Search for the cell housing the specified text and yield its [X, Y] center coordinate. 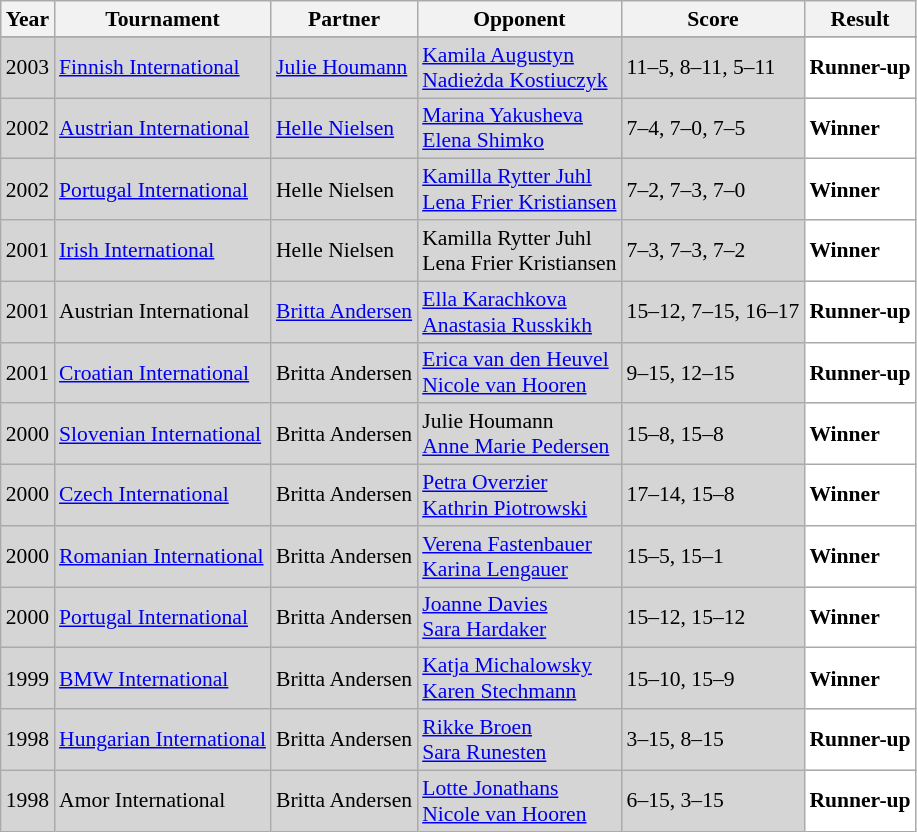
Year [28, 19]
Result [860, 19]
Partner [344, 19]
Erica van den Heuvel Nicole van Hooren [519, 372]
Opponent [519, 19]
Lotte Jonathans Nicole van Hooren [519, 800]
Czech International [162, 496]
11–5, 8–11, 5–11 [714, 68]
Croatian International [162, 372]
2003 [28, 68]
9–15, 12–15 [714, 372]
3–15, 8–15 [714, 740]
Katja Michalowsky Karen Stechmann [519, 678]
15–10, 15–9 [714, 678]
Joanne Davies Sara Hardaker [519, 618]
7–2, 7–3, 7–0 [714, 190]
1999 [28, 678]
Amor International [162, 800]
Slovenian International [162, 434]
6–15, 3–15 [714, 800]
Petra Overzier Kathrin Piotrowski [519, 496]
Tournament [162, 19]
Irish International [162, 250]
Hungarian International [162, 740]
15–5, 15–1 [714, 556]
Verena Fastenbauer Karina Lengauer [519, 556]
Finnish International [162, 68]
15–12, 15–12 [714, 618]
7–3, 7–3, 7–2 [714, 250]
Julie Houmann Anne Marie Pedersen [519, 434]
17–14, 15–8 [714, 496]
Rikke Broen Sara Runesten [519, 740]
15–12, 7–15, 16–17 [714, 312]
Ella Karachkova Anastasia Russkikh [519, 312]
Kamila Augustyn Nadieżda Kostiuczyk [519, 68]
BMW International [162, 678]
15–8, 15–8 [714, 434]
Julie Houmann [344, 68]
Marina Yakusheva Elena Shimko [519, 128]
7–4, 7–0, 7–5 [714, 128]
Romanian International [162, 556]
Score [714, 19]
